Pinpoint the cell where the given text exists, returning its [x, y] midpoint coordinate. 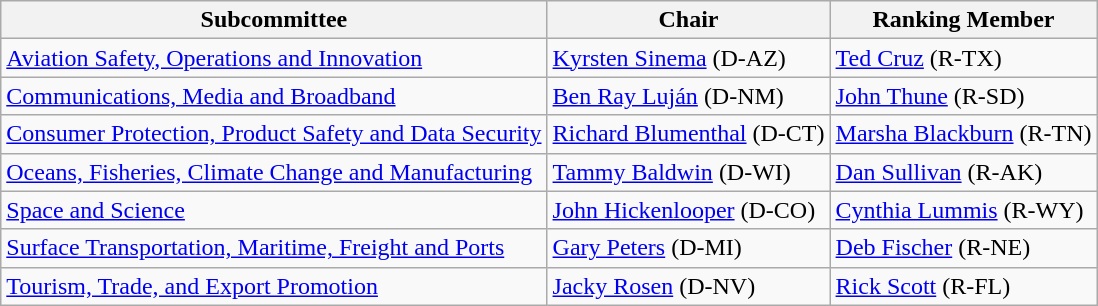
Marsha Blackburn (R-TN) [964, 134]
Dan Sullivan (R-AK) [964, 172]
Chair [688, 20]
John Thune (R-SD) [964, 96]
John Hickenlooper (D-CO) [688, 210]
Surface Transportation, Maritime, Freight and Ports [274, 248]
Tammy Baldwin (D-WI) [688, 172]
Tourism, Trade, and Export Promotion [274, 286]
Richard Blumenthal (D-CT) [688, 134]
Kyrsten Sinema (D-AZ) [688, 58]
Deb Fischer (R-NE) [964, 248]
Jacky Rosen (D-NV) [688, 286]
Oceans, Fisheries, Climate Change and Manufacturing [274, 172]
Subcommittee [274, 20]
Communications, Media and Broadband [274, 96]
Consumer Protection, Product Safety and Data Security [274, 134]
Gary Peters (D-MI) [688, 248]
Ben Ray Luján (D-NM) [688, 96]
Cynthia Lummis (R-WY) [964, 210]
Space and Science [274, 210]
Aviation Safety, Operations and Innovation [274, 58]
Rick Scott (R-FL) [964, 286]
Ted Cruz (R-TX) [964, 58]
Ranking Member [964, 20]
